Locate the cell with the specified text and output its (x, y) center coordinate. 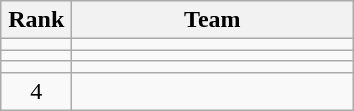
Team (212, 20)
4 (36, 91)
Rank (36, 20)
